Return [x, y] of the center of cell containing provided text 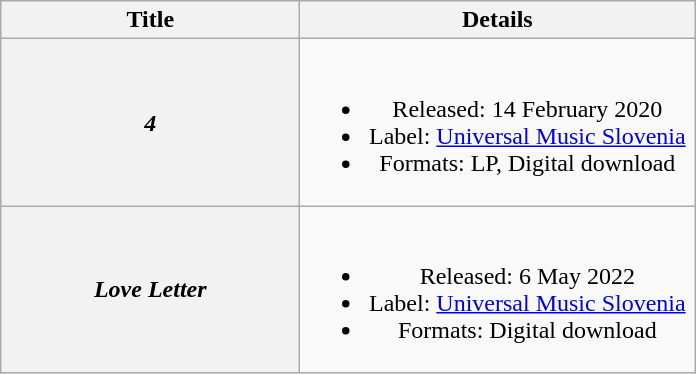
4 [150, 122]
Love Letter [150, 290]
Released: 6 May 2022Label: Universal Music SloveniaFormats: Digital download [498, 290]
Details [498, 20]
Title [150, 20]
Released: 14 February 2020Label: Universal Music SloveniaFormats: LP, Digital download [498, 122]
